For the text-containing cell, return its midpoint in (X, Y) coordinate format. 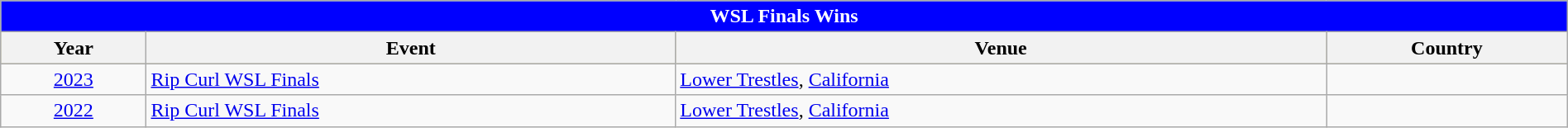
2023 (74, 79)
2022 (74, 111)
Year (74, 48)
Country (1447, 48)
Venue (1001, 48)
Event (411, 48)
WSL Finals Wins (784, 17)
